From the cell containing the given text, extract its center point as [X, Y] coordinate. 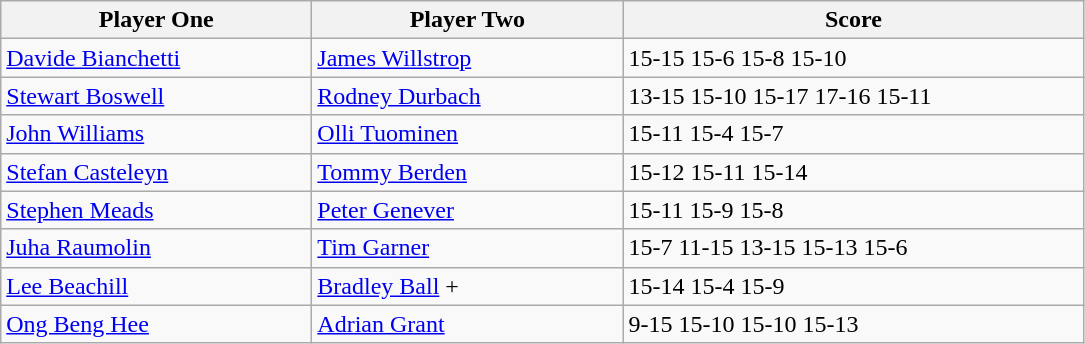
Tim Garner [468, 248]
15-14 15-4 15-9 [854, 286]
Player One [156, 20]
Stewart Boswell [156, 96]
Tommy Berden [468, 172]
Ong Beng Hee [156, 324]
15-11 15-9 15-8 [854, 210]
15-11 15-4 15-7 [854, 134]
Olli Tuominen [468, 134]
Rodney Durbach [468, 96]
15-12 15-11 15-14 [854, 172]
Bradley Ball + [468, 286]
Lee Beachill [156, 286]
James Willstrop [468, 58]
Stephen Meads [156, 210]
15-7 11-15 13-15 15-13 15-6 [854, 248]
9-15 15-10 15-10 15-13 [854, 324]
Player Two [468, 20]
Stefan Casteleyn [156, 172]
Peter Genever [468, 210]
Juha Raumolin [156, 248]
13-15 15-10 15-17 17-16 15-11 [854, 96]
Davide Bianchetti [156, 58]
15-15 15-6 15-8 15-10 [854, 58]
Score [854, 20]
Adrian Grant [468, 324]
John Williams [156, 134]
